Detect which cell encompasses the target text, then output its [X, Y] center coordinate. 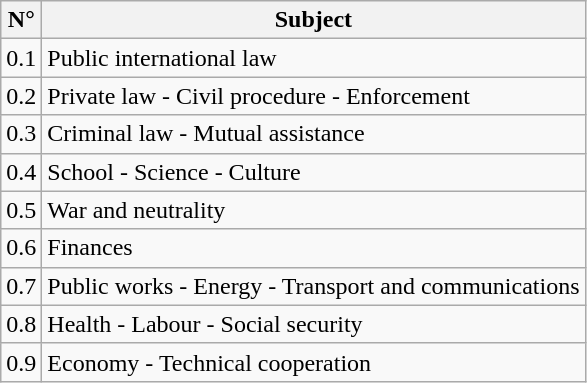
Finances [314, 248]
N° [22, 20]
0.3 [22, 134]
0.4 [22, 172]
0.2 [22, 96]
Criminal law - Mutual assistance [314, 134]
Private law - Civil procedure - Enforcement [314, 96]
Public works - Energy - Transport and communications [314, 286]
0.5 [22, 210]
Economy - Technical cooperation [314, 362]
Public international law [314, 58]
School - Science - Culture [314, 172]
0.9 [22, 362]
Subject [314, 20]
0.6 [22, 248]
War and neutrality [314, 210]
0.1 [22, 58]
0.8 [22, 324]
Health - Labour - Social security [314, 324]
0.7 [22, 286]
